Identify which cell holds the provided text, then report its (x, y) central coordinate. 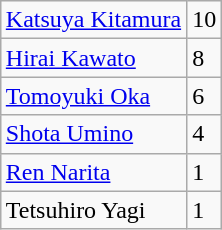
Hirai Kawato (93, 58)
10 (204, 20)
Tomoyuki Oka (93, 96)
6 (204, 96)
Tetsuhiro Yagi (93, 210)
Shota Umino (93, 134)
Katsuya Kitamura (93, 20)
8 (204, 58)
Ren Narita (93, 172)
4 (204, 134)
